Scan for the cell matching the given text and deliver its (x, y) coordinate at center. 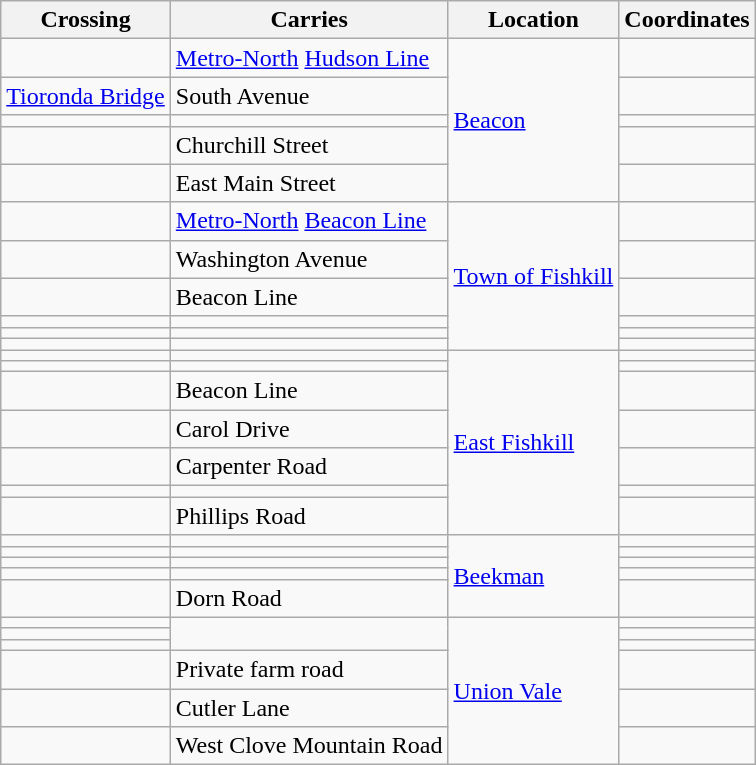
East Fishkill (534, 442)
Carries (309, 20)
South Avenue (309, 96)
Metro-North Hudson Line (309, 58)
Cutler Lane (309, 707)
Coordinates (687, 20)
West Clove Mountain Road (309, 746)
Crossing (86, 20)
Phillips Road (309, 516)
Washington Avenue (309, 259)
Beekman (534, 576)
Location (534, 20)
Carpenter Road (309, 467)
Union Vale (534, 690)
Carol Drive (309, 429)
Private farm road (309, 669)
Churchill Street (309, 145)
Beacon (534, 120)
Town of Fishkill (534, 276)
Dorn Road (309, 598)
East Main Street (309, 183)
Tioronda Bridge (86, 96)
Metro-North Beacon Line (309, 221)
